Locate the cell with the specified text and output its [X, Y] center coordinate. 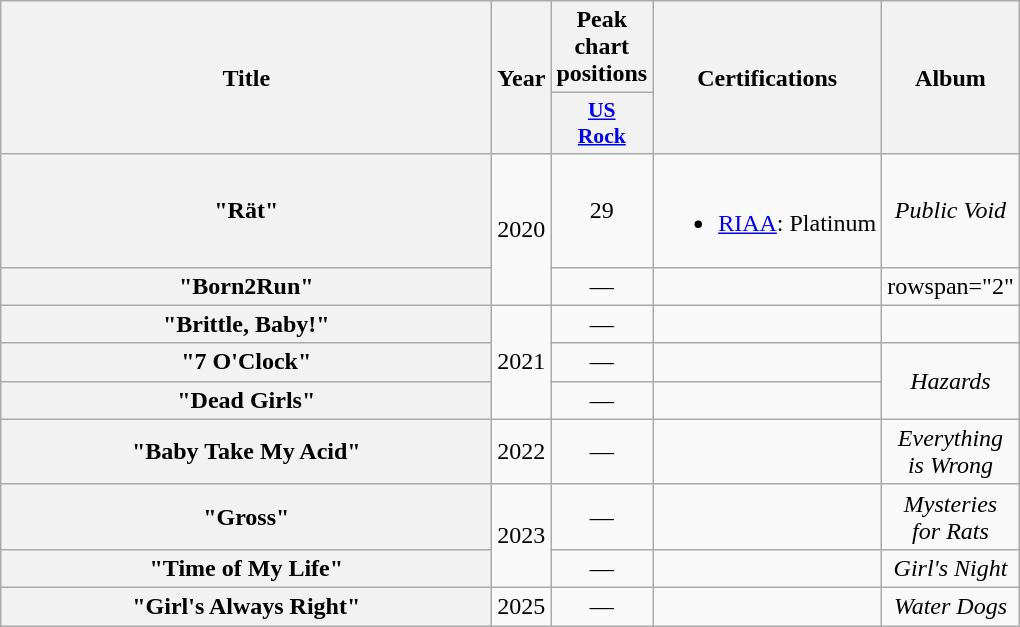
Peak chart positions [602, 47]
Title [246, 78]
USRock [602, 124]
"Rät" [246, 210]
Girl's Night [951, 568]
Hazards [951, 381]
Certifications [768, 78]
RIAA: Platinum [768, 210]
"Girl's Always Right" [246, 606]
Public Void [951, 210]
2020 [522, 230]
2021 [522, 362]
"Baby Take My Acid" [246, 452]
"Born2Run" [246, 286]
2023 [522, 536]
2025 [522, 606]
"Dead Girls" [246, 400]
Album [951, 78]
Mysteries for Rats [951, 516]
29 [602, 210]
Water Dogs [951, 606]
2022 [522, 452]
"Gross" [246, 516]
Year [522, 78]
"Brittle, Baby!" [246, 324]
rowspan="2" [951, 286]
"Time of My Life" [246, 568]
"7 O'Clock" [246, 362]
Everything is Wrong [951, 452]
